Return the (x, y) coordinate for the center point of the cell that contains the specified text.  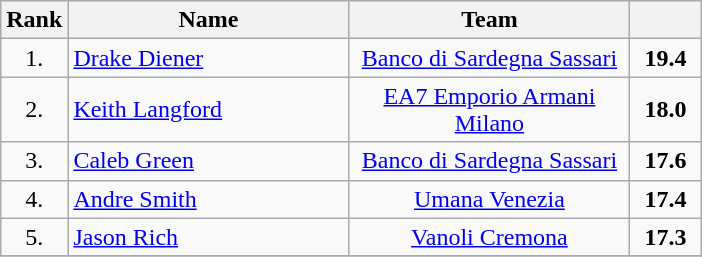
EA7 Emporio Armani Milano (490, 110)
Drake Diener (208, 58)
Umana Venezia (490, 199)
Team (490, 20)
Andre Smith (208, 199)
Name (208, 20)
Caleb Green (208, 161)
3. (34, 161)
5. (34, 237)
Keith Langford (208, 110)
18.0 (666, 110)
2. (34, 110)
1. (34, 58)
17.4 (666, 199)
19.4 (666, 58)
17.6 (666, 161)
Jason Rich (208, 237)
Vanoli Cremona (490, 237)
4. (34, 199)
Rank (34, 20)
17.3 (666, 237)
